Return the (x, y) coordinate for the center point of the cell that contains the specified text.  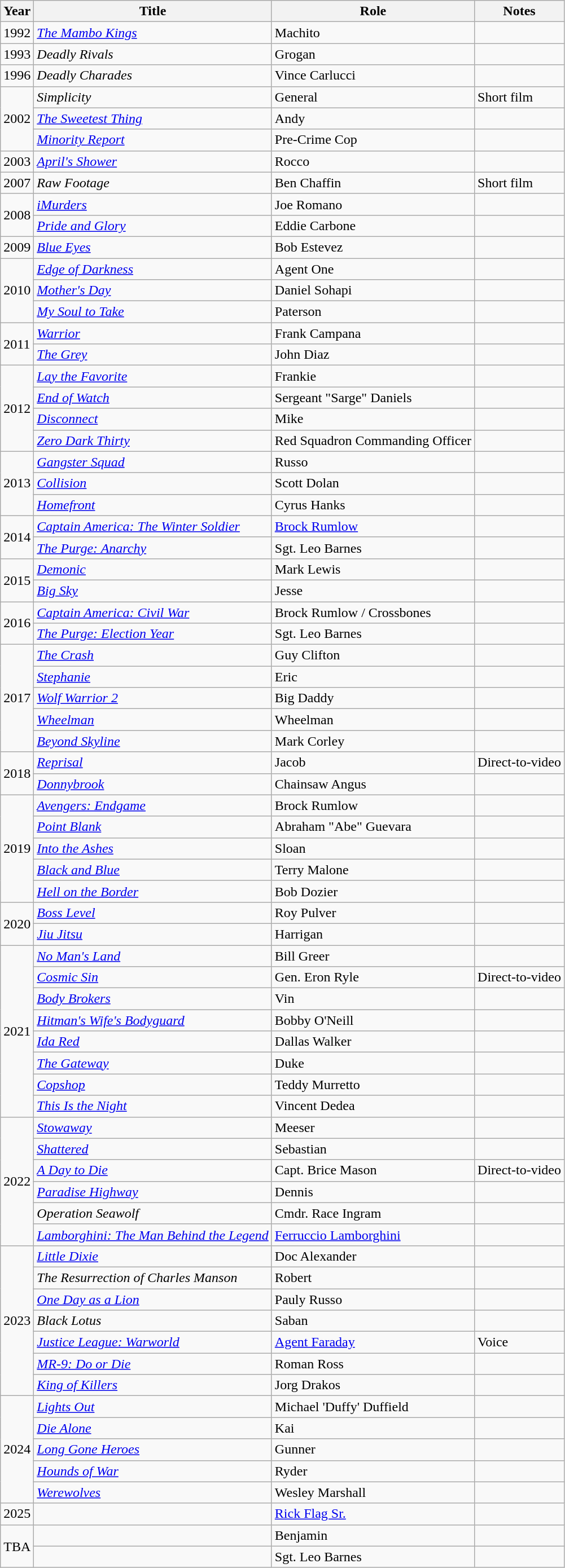
Bill Greer (373, 956)
Stowaway (152, 1127)
Rick Flag Sr. (373, 1514)
Hell on the Border (152, 891)
Eric (373, 677)
Terry Malone (373, 870)
2024 (17, 1450)
Jesse (373, 591)
1992 (17, 33)
General (373, 97)
Homefront (152, 505)
Chainsaw Angus (373, 784)
Black and Blue (152, 870)
2009 (17, 247)
2012 (17, 408)
Gen. Eron Ryle (373, 977)
MR-9: Do or Die (152, 1364)
2018 (17, 773)
Frankie (373, 376)
Role (373, 11)
The Crash (152, 655)
Wolf Warrior 2 (152, 698)
Sloan (373, 848)
2010 (17, 290)
2016 (17, 623)
Grogan (373, 54)
Benjamin (373, 1535)
Harrigan (373, 934)
Lights Out (152, 1407)
End of Watch (152, 398)
Gangster Squad (152, 462)
Bob Estevez (373, 247)
Vin (373, 999)
Pride and Glory (152, 226)
Werewolves (152, 1492)
Ryder (373, 1471)
Robert (373, 1278)
2025 (17, 1514)
2007 (17, 183)
Point Blank (152, 827)
One Day as a Lion (152, 1299)
1996 (17, 76)
Raw Footage (152, 183)
Guy Clifton (373, 655)
Collision (152, 483)
King of Killers (152, 1385)
Edge of Darkness (152, 269)
Notes (519, 11)
Mark Lewis (373, 569)
The Gateway (152, 1063)
Abraham "Abe" Guevara (373, 827)
The Sweetest Thing (152, 118)
Pre-Crime Cop (373, 140)
The Mambo Kings (152, 33)
Scott Dolan (373, 483)
2020 (17, 923)
Warrior (152, 333)
Captain America: The Winter Soldier (152, 526)
2019 (17, 848)
Simplicity (152, 97)
Deadly Rivals (152, 54)
A Day to Die (152, 1170)
Wesley Marshall (373, 1492)
2021 (17, 1031)
Into the Ashes (152, 848)
Deadly Charades (152, 76)
Mike (373, 419)
Dennis (373, 1192)
Disconnect (152, 419)
Duke (373, 1063)
Michael 'Duffy' Duffield (373, 1407)
Ida Red (152, 1042)
Hounds of War (152, 1471)
Agent One (373, 269)
Cmdr. Race Ingram (373, 1213)
Mark Corley (373, 741)
Doc Alexander (373, 1256)
Boss Level (152, 913)
Zero Dark Thirty (152, 441)
Roy Pulver (373, 913)
This Is the Night (152, 1106)
Russo (373, 462)
My Soul to Take (152, 312)
John Diaz (373, 355)
Avengers: Endgame (152, 805)
Mother's Day (152, 290)
Blue Eyes (152, 247)
Black Lotus (152, 1321)
Year (17, 11)
TBA (17, 1546)
2011 (17, 344)
Donnybrook (152, 784)
Daniel Sohapi (373, 290)
Ben Chaffin (373, 183)
Stephanie (152, 677)
Frank Campana (373, 333)
Capt. Brice Mason (373, 1170)
2022 (17, 1181)
Gunner (373, 1450)
2014 (17, 537)
Title (152, 11)
Joe Romano (373, 204)
2003 (17, 161)
Jorg Drakos (373, 1385)
The Grey (152, 355)
Operation Seawolf (152, 1213)
Vince Carlucci (373, 76)
Saban (373, 1321)
Body Brokers (152, 999)
iMurders (152, 204)
Big Sky (152, 591)
2002 (17, 118)
Cosmic Sin (152, 977)
Paterson (373, 312)
Justice League: Warworld (152, 1342)
Copshop (152, 1085)
Bob Dozier (373, 891)
Jiu Jitsu (152, 934)
Lay the Favorite (152, 376)
The Purge: Anarchy (152, 548)
Lamborghini: The Man Behind the Legend (152, 1235)
Captain America: Civil War (152, 612)
Teddy Murretto (373, 1085)
Little Dixie (152, 1256)
No Man's Land (152, 956)
The Purge: Election Year (152, 634)
Machito (373, 33)
2008 (17, 215)
1993 (17, 54)
Minority Report (152, 140)
Vincent Dedea (373, 1106)
Agent Faraday (373, 1342)
Beyond Skyline (152, 741)
Eddie Carbone (373, 226)
Brock Rumlow / Crossbones (373, 612)
Shattered (152, 1149)
2017 (17, 698)
Cyrus Hanks (373, 505)
Dallas Walker (373, 1042)
Andy (373, 118)
The Resurrection of Charles Manson (152, 1278)
April's Shower (152, 161)
Die Alone (152, 1428)
Bobby O'Neill (373, 1020)
2015 (17, 580)
Demonic (152, 569)
Meeser (373, 1127)
2023 (17, 1320)
Ferruccio Lamborghini (373, 1235)
Jacob (373, 763)
Sergeant "Sarge" Daniels (373, 398)
Hitman's Wife's Bodyguard (152, 1020)
2013 (17, 483)
Rocco (373, 161)
Roman Ross (373, 1364)
Reprisal (152, 763)
Voice (519, 1342)
Kai (373, 1428)
Red Squadron Commanding Officer (373, 441)
Sebastian (373, 1149)
Paradise Highway (152, 1192)
Big Daddy (373, 698)
Pauly Russo (373, 1299)
Long Gone Heroes (152, 1450)
